Identify which cell holds the provided text, then report its [X, Y] central coordinate. 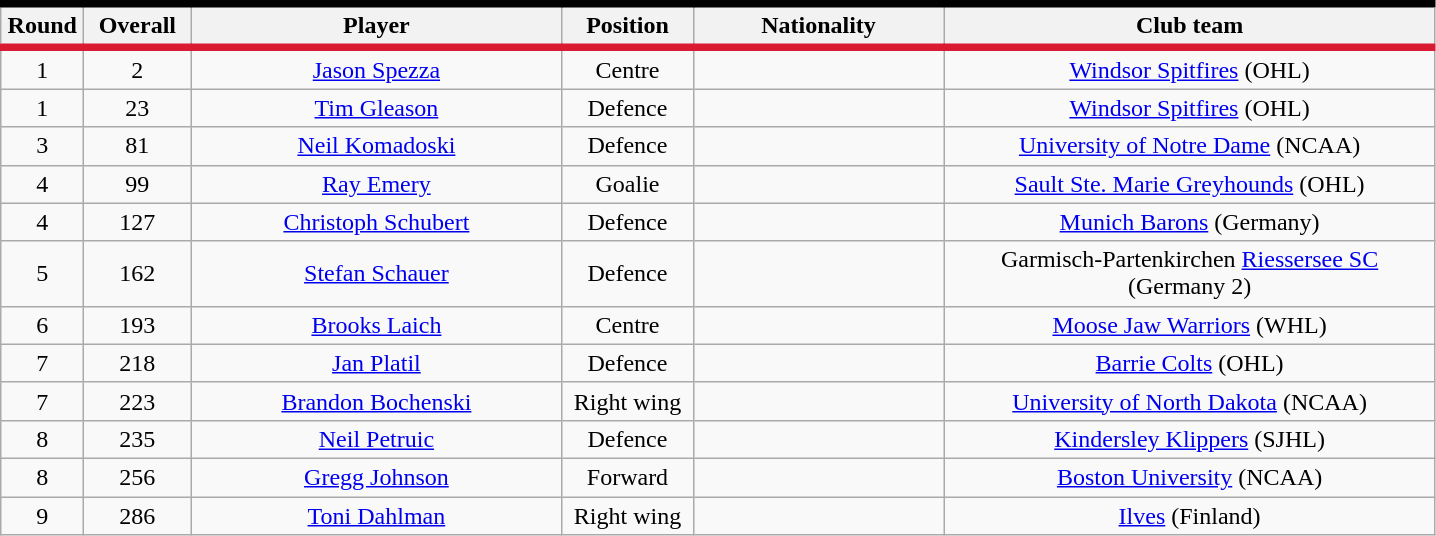
235 [138, 439]
23 [138, 108]
Ray Emery [376, 184]
Gregg Johnson [376, 477]
Kindersley Klippers (SJHL) [1190, 439]
Nationality [818, 26]
University of North Dakota (NCAA) [1190, 401]
5 [42, 274]
Tim Gleason [376, 108]
Neil Komadoski [376, 146]
Overall [138, 26]
Jason Spezza [376, 68]
223 [138, 401]
162 [138, 274]
256 [138, 477]
Position [628, 26]
Forward [628, 477]
Christoph Schubert [376, 222]
Brandon Bochenski [376, 401]
University of Notre Dame (NCAA) [1190, 146]
Goalie [628, 184]
Toni Dahlman [376, 515]
Garmisch-Partenkirchen Riessersee SC (Germany 2) [1190, 274]
Boston University (NCAA) [1190, 477]
Munich Barons (Germany) [1190, 222]
99 [138, 184]
Sault Ste. Marie Greyhounds (OHL) [1190, 184]
Moose Jaw Warriors (WHL) [1190, 325]
6 [42, 325]
Stefan Schauer [376, 274]
2 [138, 68]
Jan Platil [376, 363]
Round [42, 26]
3 [42, 146]
193 [138, 325]
Barrie Colts (OHL) [1190, 363]
81 [138, 146]
9 [42, 515]
Neil Petruic [376, 439]
218 [138, 363]
127 [138, 222]
Ilves (Finland) [1190, 515]
Brooks Laich [376, 325]
Club team [1190, 26]
286 [138, 515]
Player [376, 26]
